Determine the (x, y) coordinate at the center of the cell enclosing the given text.  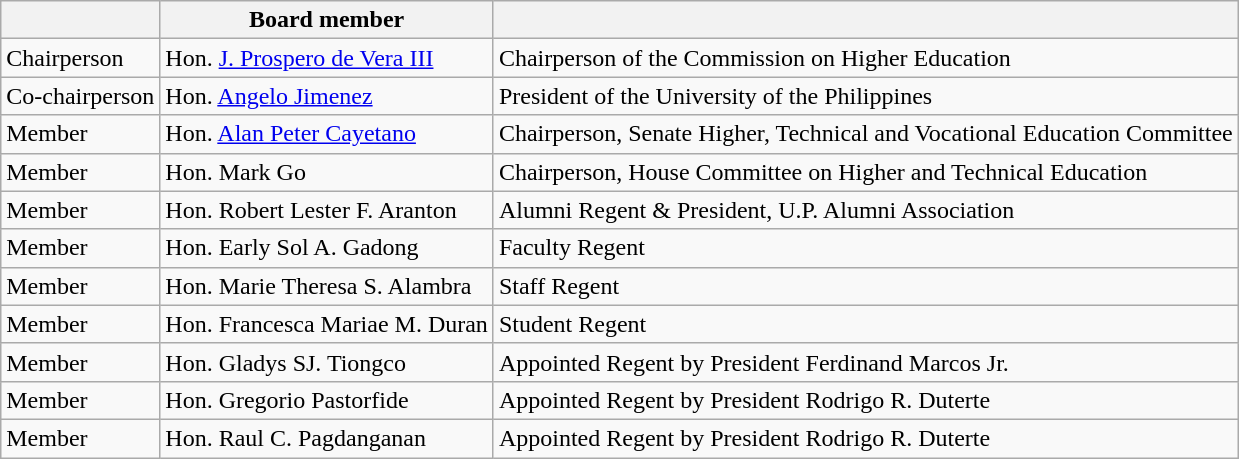
Chairperson, Senate Higher, Technical and Vocational Education Committee (866, 134)
Hon. Gladys SJ. Tiongco (327, 362)
Hon. Alan Peter Cayetano (327, 134)
Hon. Mark Go (327, 172)
Hon. Francesca Mariae M. Duran (327, 324)
Co-chairperson (80, 96)
President of the University of the Philippines (866, 96)
Chairperson (80, 58)
Hon. Robert Lester F. Aranton (327, 210)
Faculty Regent (866, 248)
Chairperson, House Committee on Higher and Technical Education (866, 172)
Student Regent (866, 324)
Hon. Gregorio Pastorfide (327, 400)
Hon. Early Sol A. Gadong (327, 248)
Chairperson of the Commission on Higher Education (866, 58)
Staff Regent (866, 286)
Hon. Marie Theresa S. Alambra (327, 286)
Board member (327, 20)
Hon. Angelo Jimenez (327, 96)
Alumni Regent & President, U.P. Alumni Association (866, 210)
Hon. Raul C. Pagdanganan (327, 438)
Appointed Regent by President Ferdinand Marcos Jr. (866, 362)
Hon. J. Prospero de Vera III (327, 58)
